Determine the (X, Y) coordinate at the center of the cell enclosing the given text.  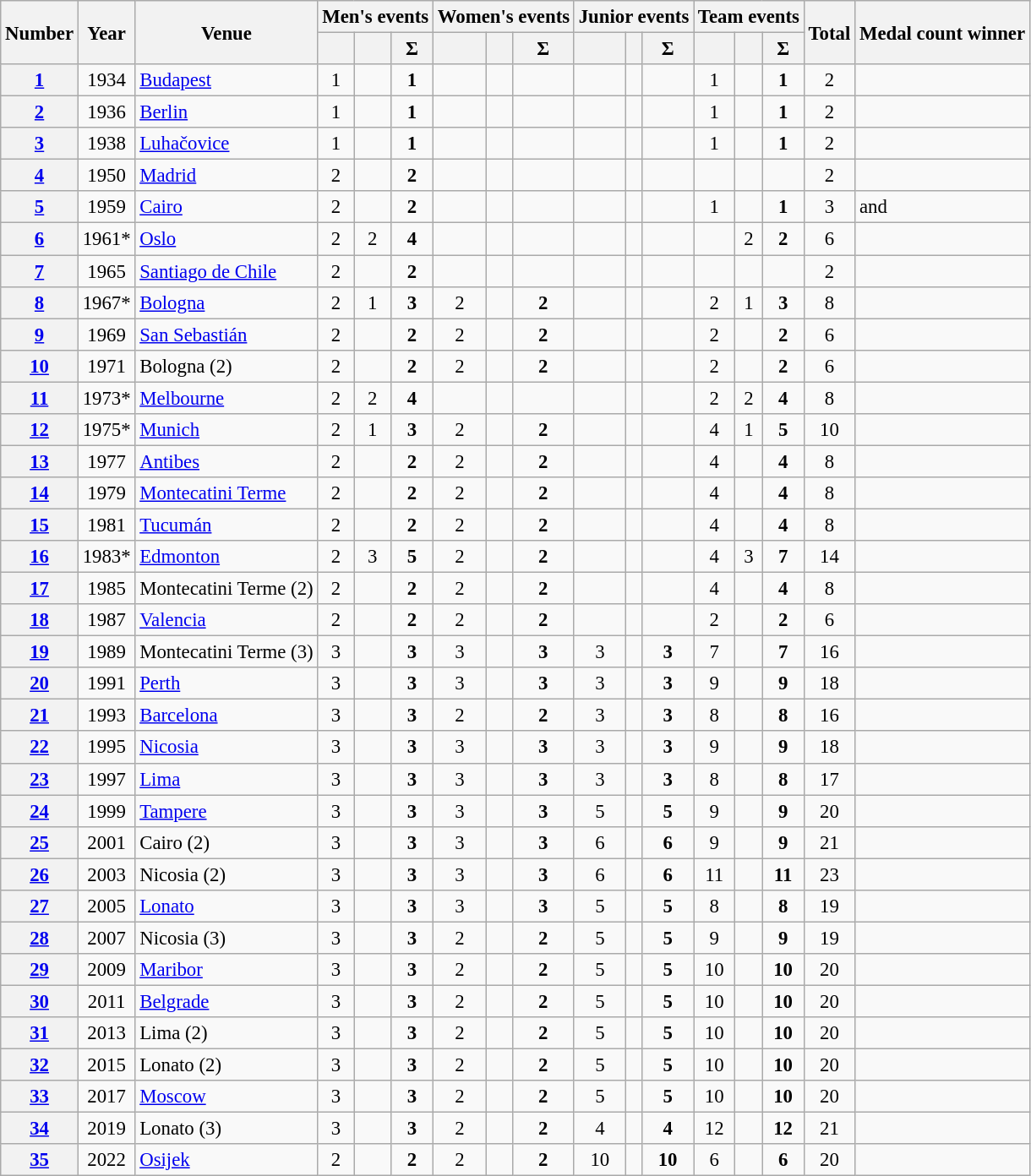
1967* (106, 302)
1971 (106, 366)
Nicosia (3) (226, 938)
San Sebastián (226, 335)
Munich (226, 430)
2007 (106, 938)
Montecatini Terme (2) (226, 589)
28 (40, 938)
2017 (106, 1097)
15 (40, 525)
Tucumán (226, 525)
Perth (226, 683)
1950 (106, 176)
Osijek (226, 1160)
Melbourne (226, 398)
1997 (106, 779)
Cairo (2) (226, 842)
29 (40, 970)
1983* (106, 557)
Lima (2) (226, 1033)
Budapest (226, 80)
Moscow (226, 1097)
Montecatini Terme (226, 493)
Number (40, 32)
22 (40, 748)
27 (40, 906)
1969 (106, 335)
1993 (106, 716)
Nicosia (2) (226, 874)
1995 (106, 748)
Luhačovice (226, 144)
2022 (106, 1160)
2013 (106, 1033)
1999 (106, 811)
34 (40, 1129)
Valencia (226, 620)
Year (106, 32)
24 (40, 811)
Belgrade (226, 1001)
1977 (106, 461)
Santiago de Chile (226, 271)
26 (40, 874)
Antibes (226, 461)
1989 (106, 652)
1973* (106, 398)
2019 (106, 1129)
1991 (106, 683)
1987 (106, 620)
2011 (106, 1001)
Nicosia (226, 748)
Lonato (2) (226, 1065)
Team events (749, 17)
2005 (106, 906)
1938 (106, 144)
33 (40, 1097)
1981 (106, 525)
2015 (106, 1065)
35 (40, 1160)
2009 (106, 970)
1985 (106, 589)
Lonato (3) (226, 1129)
1959 (106, 207)
32 (40, 1065)
Edmonton (226, 557)
Bologna (226, 302)
and (943, 207)
25 (40, 842)
Men's events (375, 17)
Junior events (634, 17)
Barcelona (226, 716)
Montecatini Terme (3) (226, 652)
1961* (106, 239)
1934 (106, 80)
1975* (106, 430)
Oslo (226, 239)
1979 (106, 493)
13 (40, 461)
Tampere (226, 811)
Lonato (226, 906)
Lima (226, 779)
2003 (106, 874)
Maribor (226, 970)
30 (40, 1001)
Venue (226, 32)
Berlin (226, 112)
1936 (106, 112)
Bologna (2) (226, 366)
2001 (106, 842)
Cairo (226, 207)
1965 (106, 271)
31 (40, 1033)
Women's events (504, 17)
Madrid (226, 176)
Medal count winner (943, 32)
Total (829, 32)
